Locate the cell with the specified text and output its (X, Y) center coordinate. 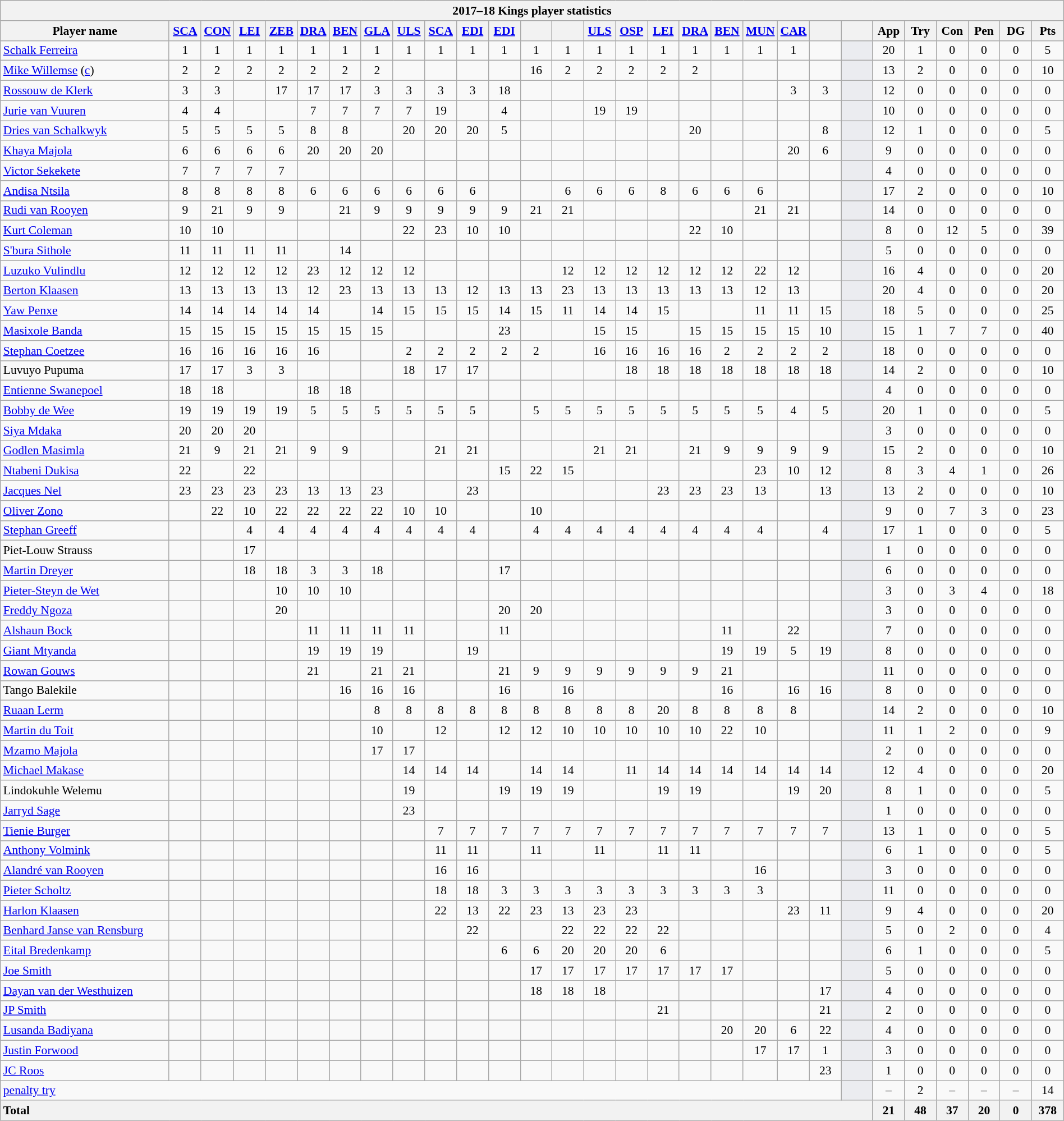
Justin Forwood (85, 1051)
Pieter-Steyn de Wet (85, 591)
Luzuko Vulindlu (85, 271)
Pts (1047, 31)
ZEB (282, 31)
Rowan Gouws (85, 671)
39 (1047, 231)
Dries van Schalkwyk (85, 131)
JP Smith (85, 1010)
Masixole Banda (85, 331)
Lusanda Badiyana (85, 1031)
Pieter Scholtz (85, 891)
Entienne Swanepoel (85, 391)
2017–18 Kings player statistics (532, 11)
Con (952, 31)
Martin Dreyer (85, 571)
Schalk Ferreira (85, 51)
Try (920, 31)
Giant Mtyanda (85, 651)
Piet-Louw Strauss (85, 551)
Siya Mdaka (85, 431)
Oliver Zono (85, 511)
Ruaan Lerm (85, 711)
JC Roos (85, 1070)
Freddy Ngoza (85, 611)
Anthony Volmink (85, 850)
Pen (984, 31)
Eital Bredenkamp (85, 951)
Kurt Coleman (85, 231)
Stephan Coetzee (85, 351)
Alshaun Bock (85, 631)
Luvuyo Pupuma (85, 370)
CON (217, 31)
25 (1047, 311)
Victor Sekekete (85, 171)
penalty try (421, 1091)
Tienie Burger (85, 831)
Mike Willemse (c) (85, 71)
Berton Klaasen (85, 291)
Martin du Toit (85, 731)
Player name (85, 31)
Mzamo Majola (85, 751)
40 (1047, 331)
Jarryd Sage (85, 811)
CAR (794, 31)
App (889, 31)
Harlon Klaasen (85, 910)
26 (1047, 471)
Jacques Nel (85, 491)
Joe Smith (85, 971)
Alandré van Rooyen (85, 871)
Dayan van der Westhuizen (85, 991)
Benhard Janse van Rensburg (85, 931)
Bobby de Wee (85, 411)
Stephan Greeff (85, 530)
Khaya Majola (85, 151)
Godlen Masimla (85, 451)
Lindokuhle Welemu (85, 791)
MUN (760, 31)
Total (437, 1111)
Rossouw de Klerk (85, 91)
37 (952, 1111)
Jurie van Vuuren (85, 111)
GLA (377, 31)
Tango Balekile (85, 690)
S'bura Sithole (85, 251)
Rudi van Rooyen (85, 211)
OSP (632, 31)
DG (1016, 31)
Yaw Penxe (85, 311)
Andisa Ntsila (85, 191)
Ntabeni Dukisa (85, 471)
Michael Makase (85, 771)
48 (920, 1111)
378 (1047, 1111)
